Search for the cell housing the specified text and yield its [x, y] center coordinate. 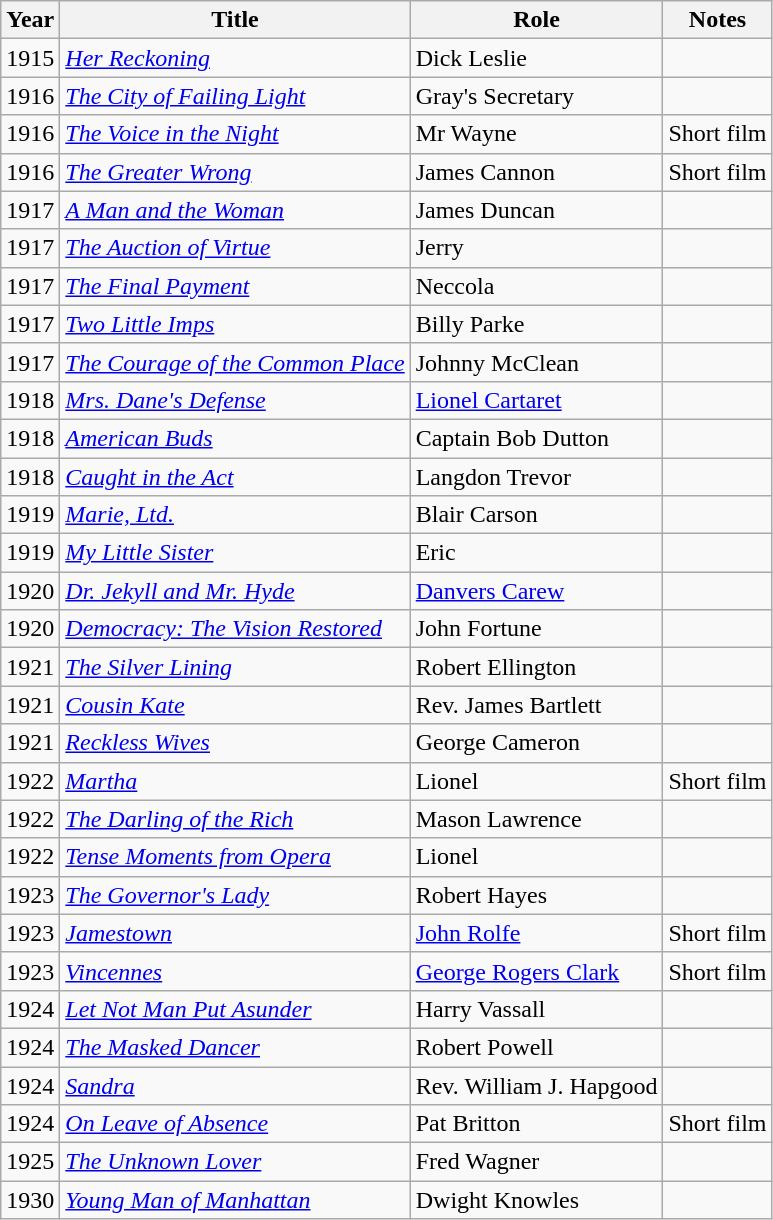
Dwight Knowles [536, 1200]
Johnny McClean [536, 362]
James Cannon [536, 172]
The Darling of the Rich [235, 819]
On Leave of Absence [235, 1124]
Lionel Cartaret [536, 400]
1930 [30, 1200]
Role [536, 20]
George Cameron [536, 743]
Dr. Jekyll and Mr. Hyde [235, 591]
Billy Parke [536, 324]
Neccola [536, 286]
Mr Wayne [536, 134]
Jamestown [235, 933]
Robert Hayes [536, 895]
American Buds [235, 438]
John Rolfe [536, 933]
Marie, Ltd. [235, 515]
The Governor's Lady [235, 895]
Fred Wagner [536, 1162]
Notes [718, 20]
Caught in the Act [235, 477]
Vincennes [235, 971]
Young Man of Manhattan [235, 1200]
Eric [536, 553]
My Little Sister [235, 553]
Her Reckoning [235, 58]
Martha [235, 781]
James Duncan [536, 210]
Reckless Wives [235, 743]
Jerry [536, 248]
Title [235, 20]
Year [30, 20]
Captain Bob Dutton [536, 438]
Gray's Secretary [536, 96]
The Final Payment [235, 286]
Mason Lawrence [536, 819]
Harry Vassall [536, 1009]
Robert Ellington [536, 667]
Langdon Trevor [536, 477]
Let Not Man Put Asunder [235, 1009]
Pat Britton [536, 1124]
Robert Powell [536, 1047]
George Rogers Clark [536, 971]
The Silver Lining [235, 667]
A Man and the Woman [235, 210]
The Unknown Lover [235, 1162]
Rev. James Bartlett [536, 705]
Two Little Imps [235, 324]
1915 [30, 58]
Cousin Kate [235, 705]
The Masked Dancer [235, 1047]
The Auction of Virtue [235, 248]
The Voice in the Night [235, 134]
The Greater Wrong [235, 172]
Blair Carson [536, 515]
Dick Leslie [536, 58]
Rev. William J. Hapgood [536, 1085]
1925 [30, 1162]
Sandra [235, 1085]
Mrs. Dane's Defense [235, 400]
John Fortune [536, 629]
Tense Moments from Opera [235, 857]
The Courage of the Common Place [235, 362]
Democracy: The Vision Restored [235, 629]
The City of Failing Light [235, 96]
Danvers Carew [536, 591]
